Scan for the cell matching the given text and deliver its (x, y) coordinate at center. 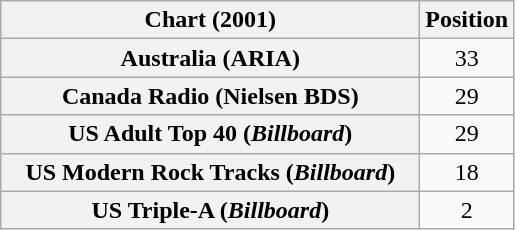
18 (467, 172)
Chart (2001) (210, 20)
US Triple-A (Billboard) (210, 210)
US Adult Top 40 (Billboard) (210, 134)
Canada Radio (Nielsen BDS) (210, 96)
33 (467, 58)
Position (467, 20)
US Modern Rock Tracks (Billboard) (210, 172)
2 (467, 210)
Australia (ARIA) (210, 58)
